For the text-containing cell, return its midpoint in [x, y] coordinate format. 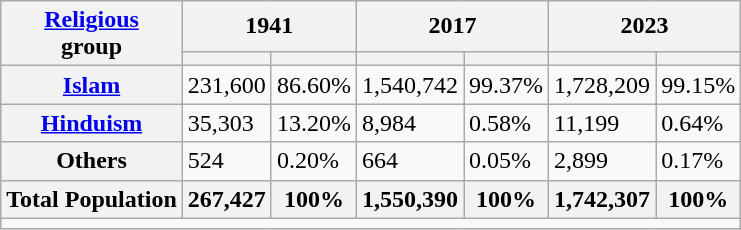
1,540,742 [410, 85]
0.58% [506, 123]
Religiousgroup [92, 34]
1,550,390 [410, 199]
2023 [645, 26]
Total Population [92, 199]
Others [92, 161]
1941 [269, 26]
Islam [92, 85]
1,728,209 [602, 85]
2,899 [602, 161]
13.20% [314, 123]
0.05% [506, 161]
11,199 [602, 123]
35,303 [226, 123]
524 [226, 161]
231,600 [226, 85]
2017 [452, 26]
99.37% [506, 85]
267,427 [226, 199]
0.64% [698, 123]
0.17% [698, 161]
1,742,307 [602, 199]
664 [410, 161]
8,984 [410, 123]
86.60% [314, 85]
99.15% [698, 85]
Hinduism [92, 123]
0.20% [314, 161]
